Detect which cell encompasses the target text, then output its [X, Y] center coordinate. 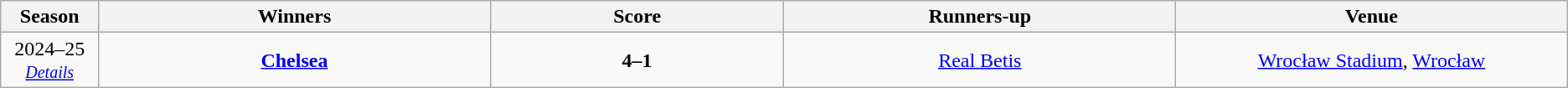
Score [637, 17]
2024–25Details [50, 60]
Season [50, 17]
Runners-up [980, 17]
Real Betis [980, 60]
Wrocław Stadium, Wrocław [1372, 60]
Winners [295, 17]
Venue [1372, 17]
Chelsea [295, 60]
4–1 [637, 60]
